Locate the cell with the specified text and output its (X, Y) center coordinate. 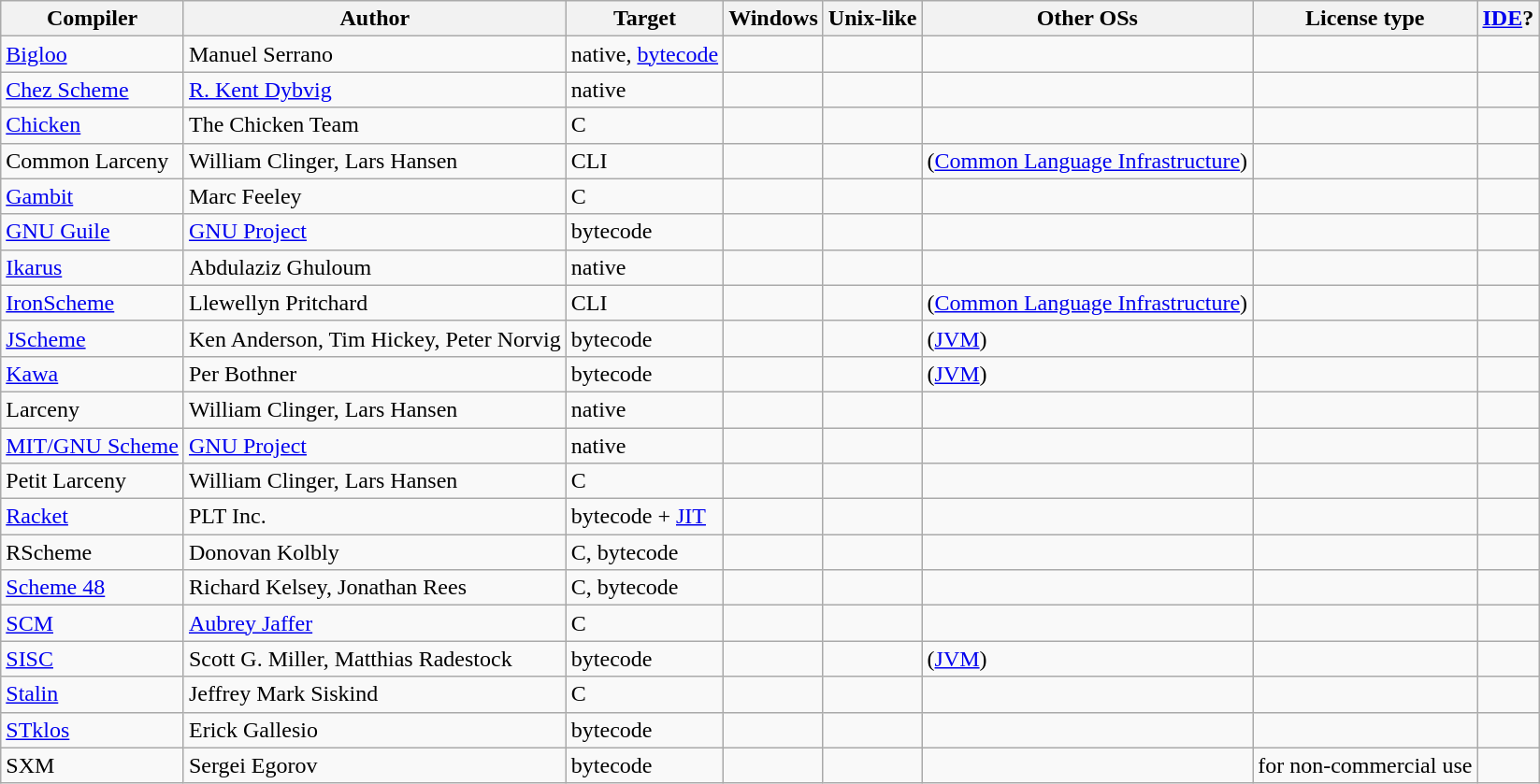
Ikarus (93, 267)
Stalin (93, 694)
Aubrey Jaffer (374, 623)
Compiler (93, 19)
Common Larceny (93, 161)
Chez Scheme (93, 90)
Kawa (93, 374)
PLT Inc. (374, 517)
Manuel Serrano (374, 54)
SCM (93, 623)
for non-commercial use (1365, 765)
License type (1365, 19)
Richard Kelsey, Jonathan Rees (374, 588)
Llewellyn Pritchard (374, 303)
Larceny (93, 409)
SISC (93, 659)
Abdulaziz Ghuloum (374, 267)
bytecode + JIT (644, 517)
IDE? (1508, 19)
Unix-like (872, 19)
Erick Gallesio (374, 730)
GNU Guile (93, 232)
Marc Feeley (374, 196)
Gambit (93, 196)
SXM (93, 765)
The Chicken Team (374, 125)
Windows (774, 19)
Per Bothner (374, 374)
RScheme (93, 552)
STklos (93, 730)
Ken Anderson, Tim Hickey, Peter Norvig (374, 338)
Racket (93, 517)
IronScheme (93, 303)
Jeffrey Mark Siskind (374, 694)
R. Kent Dybvig (374, 90)
Bigloo (93, 54)
MIT/GNU Scheme (93, 446)
Sergei Egorov (374, 765)
native, bytecode (644, 54)
Target (644, 19)
Chicken (93, 125)
Scheme 48 (93, 588)
Petit Larceny (93, 481)
Donovan Kolbly (374, 552)
Other OSs (1087, 19)
Scott G. Miller, Matthias Radestock (374, 659)
Author (374, 19)
JScheme (93, 338)
